Detect which cell encompasses the target text, then output its [x, y] center coordinate. 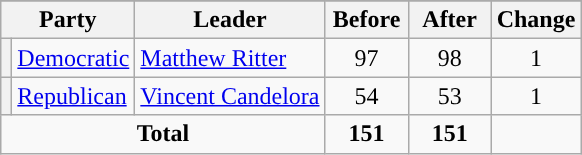
98 [450, 58]
Leader [230, 20]
54 [366, 96]
Republican [74, 96]
Vincent Candelora [230, 96]
53 [450, 96]
Party [68, 20]
Before [366, 20]
After [450, 20]
Change [536, 20]
Democratic [74, 58]
Total [163, 134]
97 [366, 58]
Matthew Ritter [230, 58]
